Determine the (X, Y) coordinate at the center of the cell enclosing the given text.  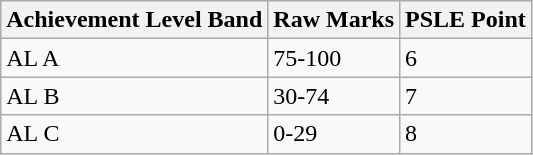
30-74 (334, 96)
6 (466, 58)
7 (466, 96)
75-100 (334, 58)
AL B (134, 96)
Achievement Level Band (134, 20)
8 (466, 134)
AL C (134, 134)
Raw Marks (334, 20)
AL A (134, 58)
PSLE Point (466, 20)
0-29 (334, 134)
